Locate the cell with the specified text and output its (X, Y) center coordinate. 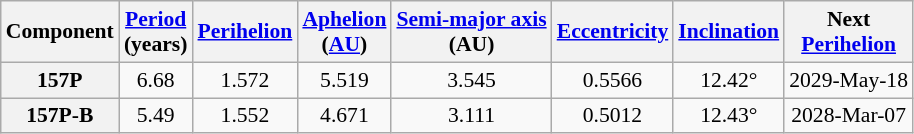
5.519 (344, 80)
157P-B (60, 116)
1.552 (244, 116)
Component (60, 32)
Inclination (728, 32)
1.572 (244, 80)
157P (60, 80)
0.5566 (613, 80)
Aphelion(AU) (344, 32)
4.671 (344, 116)
NextPerihelion (848, 32)
Perihelion (244, 32)
6.68 (156, 80)
2028-Mar-07 (848, 116)
0.5012 (613, 116)
12.42° (728, 80)
3.545 (471, 80)
2029-May-18 (848, 80)
12.43° (728, 116)
Period(years) (156, 32)
Eccentricity (613, 32)
3.111 (471, 116)
5.49 (156, 116)
Semi-major axis(AU) (471, 32)
